Identify which cell holds the provided text, then report its (x, y) central coordinate. 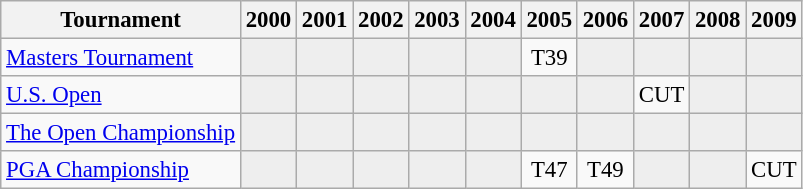
2007 (661, 20)
T47 (549, 170)
2000 (268, 20)
2003 (437, 20)
2004 (493, 20)
2005 (549, 20)
T39 (549, 58)
The Open Championship (121, 133)
T49 (605, 170)
2006 (605, 20)
PGA Championship (121, 170)
Tournament (121, 20)
2002 (381, 20)
2008 (718, 20)
2009 (774, 20)
2001 (325, 20)
Masters Tournament (121, 58)
U.S. Open (121, 95)
